Detect which cell encompasses the target text, then output its [x, y] center coordinate. 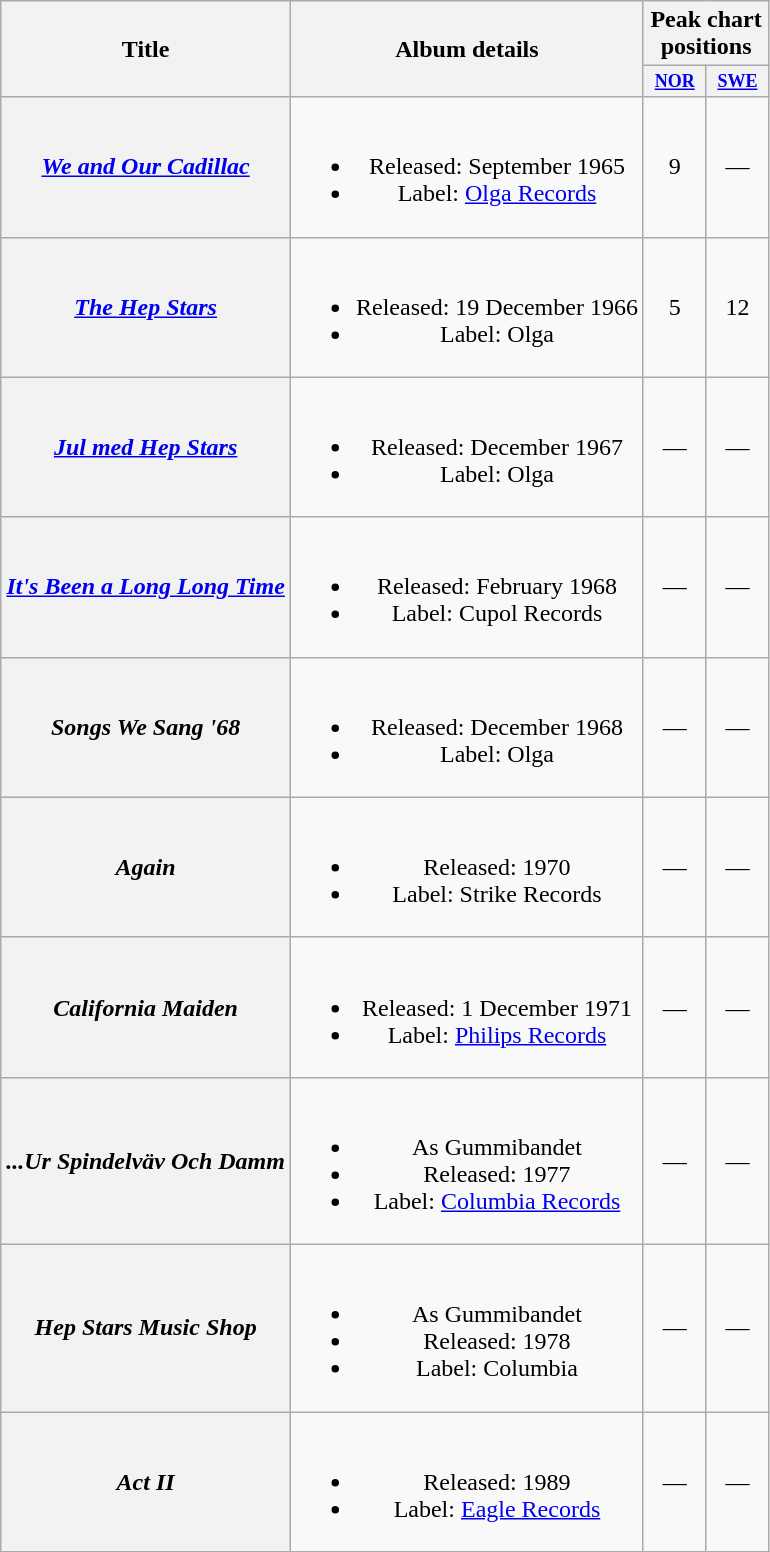
NOR [674, 82]
Album details [466, 49]
Released: September 1965Label: Olga Records [466, 167]
It's Been a Long Long Time [146, 587]
SWE [738, 82]
As GummibandetReleased: 1977Label: Columbia Records [466, 1160]
As GummibandetReleased: 1978Label: Columbia [466, 1328]
9 [674, 167]
We and Our Cadillac [146, 167]
Jul med Hep Stars [146, 447]
The Hep Stars [146, 307]
12 [738, 307]
Songs We Sang '68 [146, 727]
Released: 1989Label: Eagle Records [466, 1482]
Released: December 1968Label: Olga [466, 727]
Released: 19 December 1966Label: Olga [466, 307]
Hep Stars Music Shop [146, 1328]
Released: February 1968Label: Cupol Records [466, 587]
...Ur Spindelväv Och Damm [146, 1160]
Released: 1970Label: Strike Records [466, 867]
California Maiden [146, 1007]
Again [146, 867]
Released: 1 December 1971Label: Philips Records [466, 1007]
5 [674, 307]
Released: December 1967Label: Olga [466, 447]
Peak chart positions [706, 34]
Title [146, 49]
Act II [146, 1482]
